Pinpoint the cell where the given text exists, returning its (x, y) midpoint coordinate. 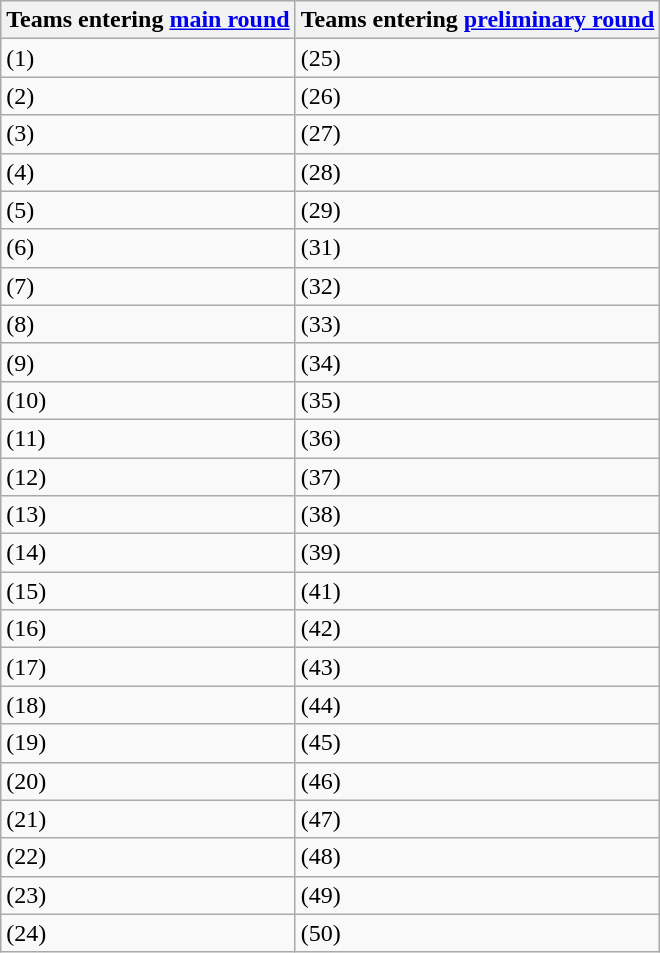
(20) (148, 781)
Teams entering preliminary round (478, 20)
(15) (148, 591)
(24) (148, 933)
(50) (478, 933)
(3) (148, 134)
(2) (148, 96)
(33) (478, 324)
(22) (148, 857)
(26) (478, 96)
(28) (478, 172)
(49) (478, 895)
(1) (148, 58)
(16) (148, 629)
(41) (478, 591)
(12) (148, 477)
(4) (148, 172)
(23) (148, 895)
(45) (478, 743)
(17) (148, 667)
(7) (148, 286)
(9) (148, 362)
(11) (148, 438)
(35) (478, 400)
(43) (478, 667)
(14) (148, 553)
(31) (478, 248)
(6) (148, 248)
(10) (148, 400)
(36) (478, 438)
(46) (478, 781)
(25) (478, 58)
(44) (478, 705)
(13) (148, 515)
(48) (478, 857)
(19) (148, 743)
(21) (148, 819)
Teams entering main round (148, 20)
(29) (478, 210)
(38) (478, 515)
(37) (478, 477)
(47) (478, 819)
(34) (478, 362)
(32) (478, 286)
(39) (478, 553)
(18) (148, 705)
(8) (148, 324)
(27) (478, 134)
(5) (148, 210)
(42) (478, 629)
